Capture the cell that displays the provided text and extract its [X, Y] central coordinate. 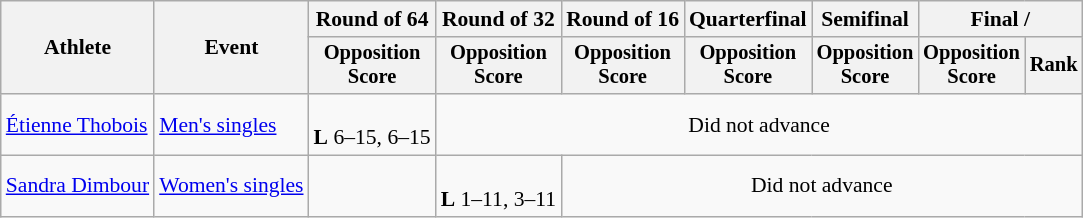
Étienne Thobois [78, 124]
L 6–15, 6–15 [372, 124]
Sandra Dimbour [78, 186]
Round of 32 [498, 19]
Round of 64 [372, 19]
Semifinal [866, 19]
Round of 16 [622, 19]
Event [231, 48]
Athlete [78, 48]
Final / [1000, 19]
L 1–11, 3–11 [498, 186]
Men's singles [231, 124]
Quarterfinal [748, 19]
Rank [1054, 66]
Women's singles [231, 186]
